Output the [X, Y] coordinate of the center of the cell containing the given text.  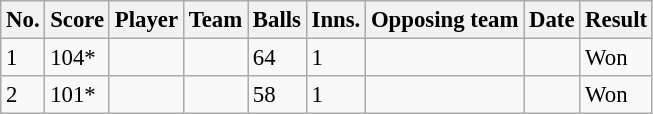
Inns. [336, 20]
64 [278, 58]
Date [552, 20]
Opposing team [445, 20]
2 [23, 95]
101* [78, 95]
Result [616, 20]
Team [215, 20]
Balls [278, 20]
No. [23, 20]
Score [78, 20]
58 [278, 95]
104* [78, 58]
Player [146, 20]
